Detect which cell encompasses the target text, then output its [x, y] center coordinate. 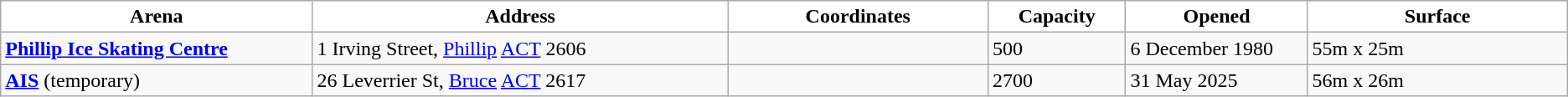
55m x 25m [1437, 48]
Coordinates [858, 17]
Phillip Ice Skating Centre [157, 48]
26 Leverrier St, Bruce ACT 2617 [520, 80]
6 December 1980 [1216, 48]
Surface [1437, 17]
1 Irving Street, Phillip ACT 2606 [520, 48]
31 May 2025 [1216, 80]
Arena [157, 17]
Capacity [1057, 17]
Opened [1216, 17]
AIS (temporary) [157, 80]
500 [1057, 48]
2700 [1057, 80]
Address [520, 17]
56m x 26m [1437, 80]
